Capture the cell that displays the provided text and extract its (X, Y) central coordinate. 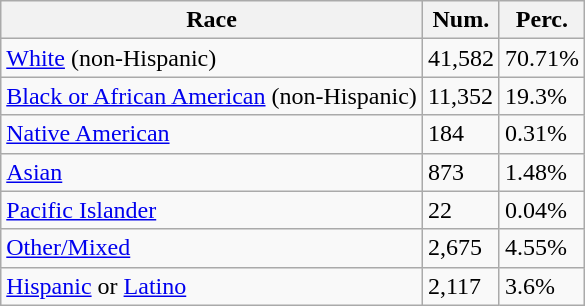
184 (460, 134)
11,352 (460, 96)
1.48% (542, 172)
0.31% (542, 134)
Race (212, 20)
2,117 (460, 286)
70.71% (542, 58)
Native American (212, 134)
2,675 (460, 248)
White (non-Hispanic) (212, 58)
22 (460, 210)
873 (460, 172)
4.55% (542, 248)
Pacific Islander (212, 210)
0.04% (542, 210)
Other/Mixed (212, 248)
Hispanic or Latino (212, 286)
19.3% (542, 96)
41,582 (460, 58)
Asian (212, 172)
Black or African American (non-Hispanic) (212, 96)
3.6% (542, 286)
Num. (460, 20)
Perc. (542, 20)
